For the text-containing cell, return its midpoint in [X, Y] coordinate format. 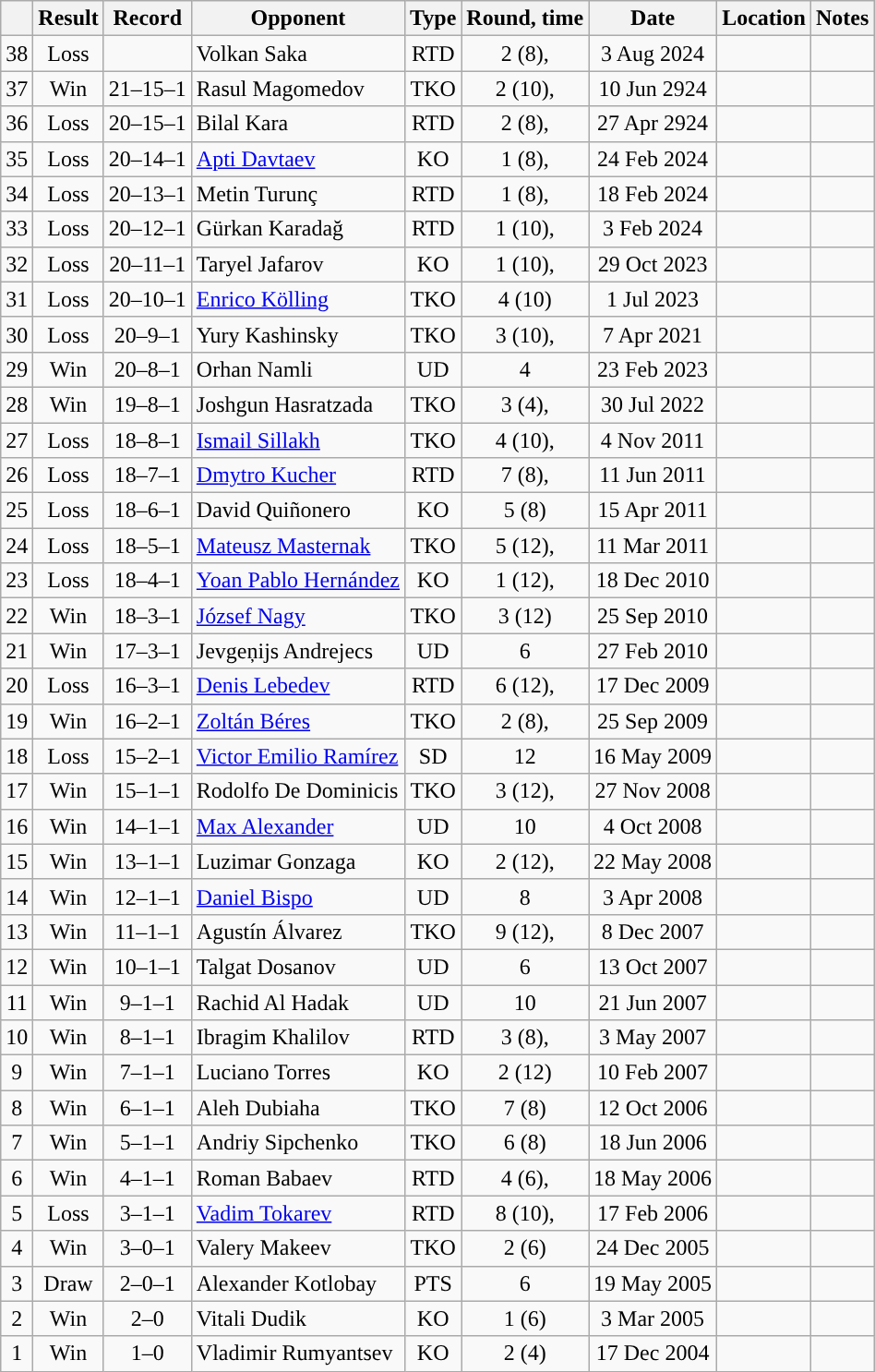
19 May 2005 [653, 1283]
Volkan Saka [297, 54]
34 [17, 194]
15–2–1 [148, 756]
Mateusz Masternak [297, 546]
11 Mar 2011 [653, 546]
18–6–1 [148, 511]
3 Aug 2024 [653, 54]
Draw [68, 1283]
10 Jun 2924 [653, 89]
3 Apr 2008 [653, 897]
4–1–1 [148, 1178]
13 [17, 932]
3 Mar 2005 [653, 1318]
24 [17, 546]
32 [17, 264]
31 [17, 299]
3–0–1 [148, 1248]
3 (12), [525, 791]
25 Sep 2009 [653, 721]
15 [17, 861]
13–1–1 [148, 861]
Vadim Tokarev [297, 1213]
11 Jun 2011 [653, 475]
6 (8) [525, 1143]
5–1–1 [148, 1143]
Date [653, 18]
18 Feb 2024 [653, 194]
Metin Turunç [297, 194]
2 (12), [525, 861]
7–1–1 [148, 1073]
2 [17, 1318]
22 May 2008 [653, 861]
Victor Emilio Ramírez [297, 756]
Valery Makeev [297, 1248]
3 May 2007 [653, 1038]
1–0 [148, 1354]
Rachid Al Hadak [297, 1002]
Location [764, 18]
Vladimir Rumyantsev [297, 1354]
14 [17, 897]
8 Dec 2007 [653, 932]
22 [17, 616]
Notes [842, 18]
17 Feb 2006 [653, 1213]
Max Alexander [297, 826]
33 [17, 229]
5 (8) [525, 511]
27 [17, 440]
Apti Davtaev [297, 159]
SD [434, 756]
2–0–1 [148, 1283]
1 [17, 1354]
5 (12), [525, 546]
19–8–1 [148, 404]
18 [17, 756]
6–1–1 [148, 1108]
18–7–1 [148, 475]
14–1–1 [148, 826]
5 [17, 1213]
18 Jun 2006 [653, 1143]
9 [17, 1073]
29 Oct 2023 [653, 264]
10 Feb 2007 [653, 1073]
18–4–1 [148, 581]
Denis Lebedev [297, 686]
Ibragim Khalilov [297, 1038]
25 [17, 511]
Round, time [525, 18]
2 (10), [525, 89]
28 [17, 404]
20–9–1 [148, 334]
David Quiñonero [297, 511]
3 (12) [525, 616]
9–1–1 [148, 1002]
1 Jul 2023 [653, 299]
11–1–1 [148, 932]
2 (6) [525, 1248]
3–1–1 [148, 1213]
21–15–1 [148, 89]
Rasul Magomedov [297, 89]
20–14–1 [148, 159]
1 (6) [525, 1318]
7 [17, 1143]
8–1–1 [148, 1038]
27 Feb 2010 [653, 651]
4 (10) [525, 299]
18–5–1 [148, 546]
Yury Kashinsky [297, 334]
20–10–1 [148, 299]
3 (4), [525, 404]
Rodolfo De Dominicis [297, 791]
36 [17, 124]
16 [17, 826]
Enrico Kölling [297, 299]
4 (6), [525, 1178]
PTS [434, 1283]
23 [17, 581]
Roman Babaev [297, 1178]
Taryel Jafarov [297, 264]
20–15–1 [148, 124]
37 [17, 89]
25 Sep 2010 [653, 616]
9 (12), [525, 932]
20–12–1 [148, 229]
3 Feb 2024 [653, 229]
József Nagy [297, 616]
19 [17, 721]
16–3–1 [148, 686]
17 Dec 2009 [653, 686]
2 (12) [525, 1073]
3 [17, 1283]
16 May 2009 [653, 756]
26 [17, 475]
Alexander Kotlobay [297, 1283]
Opponent [297, 18]
10–1–1 [148, 967]
Type [434, 18]
Zoltán Béres [297, 721]
24 Feb 2024 [653, 159]
20 [17, 686]
Luzimar Gonzaga [297, 861]
Yoan Pablo Hernández [297, 581]
7 (8) [525, 1108]
2 (4) [525, 1354]
Luciano Torres [297, 1073]
20–8–1 [148, 369]
3 (10), [525, 334]
27 Nov 2008 [653, 791]
6 (12), [525, 686]
Jevgeņijs Andrejecs [297, 651]
Orhan Namli [297, 369]
Aleh Dubiaha [297, 1108]
17 Dec 2004 [653, 1354]
21 [17, 651]
1 (12), [525, 581]
18–3–1 [148, 616]
21 Jun 2007 [653, 1002]
38 [17, 54]
8 (10), [525, 1213]
4 (10), [525, 440]
15–1–1 [148, 791]
Andriy Sipchenko [297, 1143]
Agustín Álvarez [297, 932]
13 Oct 2007 [653, 967]
Joshgun Hasratzada [297, 404]
4 Oct 2008 [653, 826]
23 Feb 2023 [653, 369]
Bilal Kara [297, 124]
Dmytro Kucher [297, 475]
Result [68, 18]
16–2–1 [148, 721]
27 Apr 2924 [653, 124]
24 Dec 2005 [653, 1248]
35 [17, 159]
Vitali Dudik [297, 1318]
12 Oct 2006 [653, 1108]
29 [17, 369]
7 Apr 2021 [653, 334]
12–1–1 [148, 897]
17–3–1 [148, 651]
Daniel Bispo [297, 897]
2–0 [148, 1318]
30 Jul 2022 [653, 404]
Ismail Sillakh [297, 440]
7 (8), [525, 475]
20–13–1 [148, 194]
18–8–1 [148, 440]
18 Dec 2010 [653, 581]
17 [17, 791]
Record [148, 18]
4 Nov 2011 [653, 440]
Talgat Dosanov [297, 967]
3 (8), [525, 1038]
20–11–1 [148, 264]
15 Apr 2011 [653, 511]
Gürkan Karadağ [297, 229]
30 [17, 334]
18 May 2006 [653, 1178]
11 [17, 1002]
